Return (X, Y) of the center of cell containing provided text 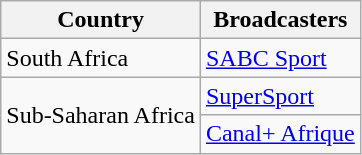
SuperSport (280, 96)
Country (101, 20)
South Africa (101, 58)
SABC Sport (280, 58)
Canal+ Afrique (280, 134)
Sub-Saharan Africa (101, 115)
Broadcasters (280, 20)
